Pinpoint the cell where the given text exists, returning its [x, y] midpoint coordinate. 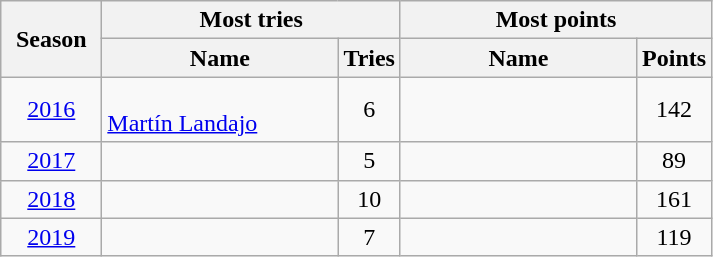
10 [370, 199]
2018 [52, 199]
Most points [556, 20]
7 [370, 237]
Tries [370, 58]
Martín Landajo [220, 110]
2016 [52, 110]
161 [674, 199]
119 [674, 237]
Points [674, 58]
89 [674, 161]
6 [370, 110]
2017 [52, 161]
142 [674, 110]
Most tries [252, 20]
Season [52, 39]
5 [370, 161]
2019 [52, 237]
